For the text-containing cell, return its midpoint in [X, Y] coordinate format. 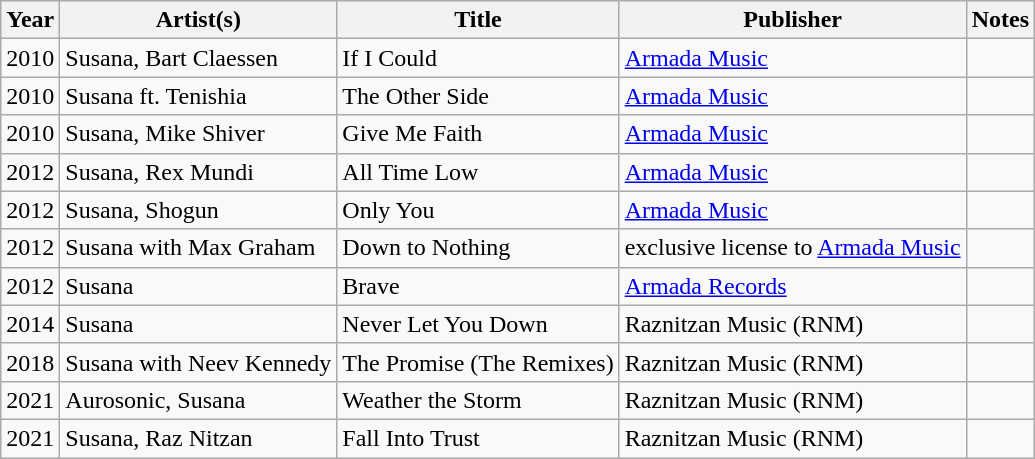
2018 [30, 362]
Susana, Shogun [198, 210]
Never Let You Down [478, 324]
Armada Records [792, 286]
Publisher [792, 20]
exclusive license to Armada Music [792, 248]
Aurosonic, Susana [198, 400]
Only You [478, 210]
The Promise (The Remixes) [478, 362]
Artist(s) [198, 20]
Year [30, 20]
Notes [1000, 20]
Susana, Bart Claessen [198, 58]
Susana, Mike Shiver [198, 134]
The Other Side [478, 96]
Susana with Neev Kennedy [198, 362]
Susana ft. Tenishia [198, 96]
Susana with Max Graham [198, 248]
Fall Into Trust [478, 438]
Give Me Faith [478, 134]
Down to Nothing [478, 248]
If I Could [478, 58]
Weather the Storm [478, 400]
Susana, Raz Nitzan [198, 438]
Title [478, 20]
Brave [478, 286]
2014 [30, 324]
All Time Low [478, 172]
Susana, Rex Mundi [198, 172]
